Find where the given text appears and provide that cell's center as [X, Y] coordinate. 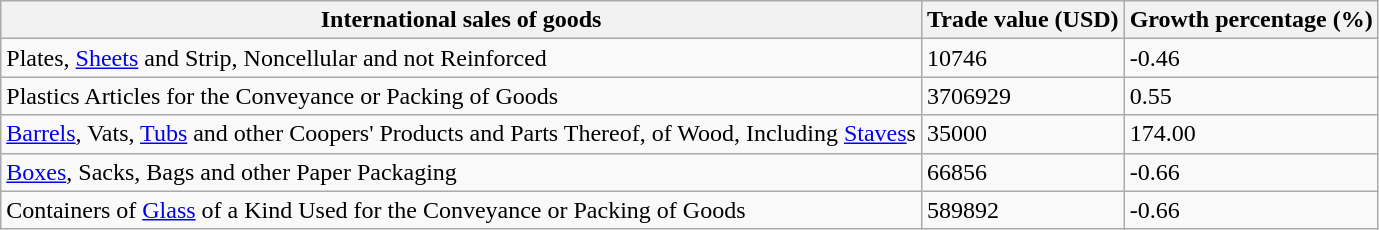
0.55 [1251, 96]
589892 [1022, 210]
Containers of Glass of a Kind Used for the Conveyance or Packing of Goods [462, 210]
Barrels, Vats, Tubs and other Coopers' Products and Parts Thereof, of Wood, Including Stavess [462, 134]
3706929 [1022, 96]
Boxes, Sacks, Bags and other Paper Packaging [462, 172]
-0.46 [1251, 58]
Plates, Sheets and Strip, Noncellular and not Reinforced [462, 58]
International sales of goods [462, 20]
35000 [1022, 134]
Growth percentage (%) [1251, 20]
Trade value (USD) [1022, 20]
10746 [1022, 58]
Plastics Articles for the Conveyance or Packing of Goods [462, 96]
66856 [1022, 172]
174.00 [1251, 134]
